Find where the given text appears and provide that cell's center as [X, Y] coordinate. 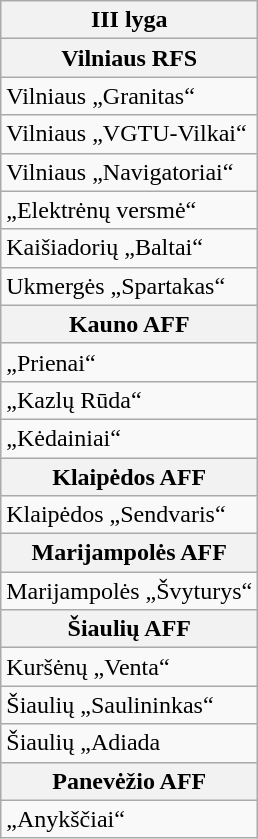
Kuršėnų „Venta“ [130, 667]
„Kėdainiai“ [130, 438]
Panevėžio AFF [130, 781]
Klaipėdos AFF [130, 477]
Marijampolės AFF [130, 553]
„Prienai“ [130, 362]
Ukmergės „Spartakas“ [130, 286]
Šiaulių „Saulininkas“ [130, 705]
Klaipėdos „Sendvaris“ [130, 515]
Marijampolės „Švyturys“ [130, 591]
Vilniaus „Granitas“ [130, 96]
Kaišiadorių „Baltai“ [130, 248]
Šiaulių AFF [130, 629]
„Elektrėnų versmė“ [130, 210]
Kauno AFF [130, 324]
III lyga [130, 20]
Vilniaus „VGTU-Vilkai“ [130, 134]
Vilniaus RFS [130, 58]
„Anykščiai“ [130, 819]
Vilniaus „Navigatoriai“ [130, 172]
„Kazlų Rūda“ [130, 400]
Šiaulių „Adiada [130, 743]
